Locate the cell with the specified text and output its [X, Y] center coordinate. 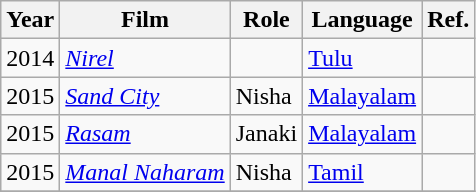
Ref. [448, 20]
Manal Naharam [145, 172]
Nirel [145, 58]
Sand City [145, 96]
Tamil [362, 172]
2014 [30, 58]
Year [30, 20]
Tulu [362, 58]
Language [362, 20]
Janaki [266, 134]
Film [145, 20]
Rasam [145, 134]
Role [266, 20]
